Determine the [x, y] coordinate at the center of the cell enclosing the given text.  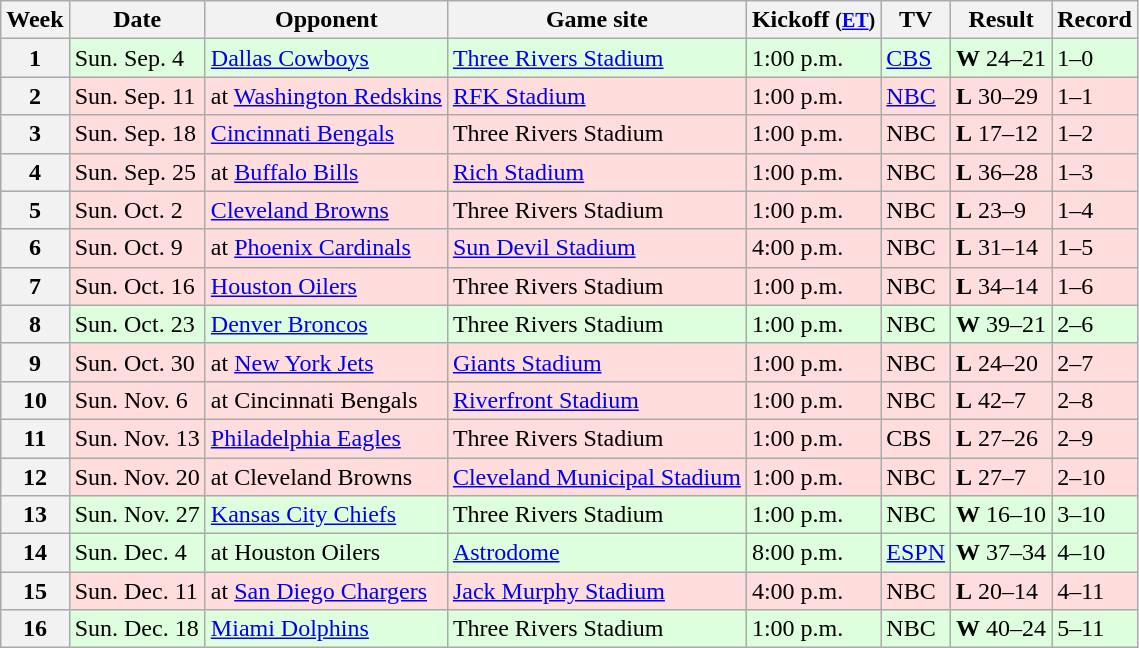
Kickoff (ET) [813, 20]
2–7 [1095, 362]
at Buffalo Bills [326, 172]
2 [35, 96]
L 23–9 [1002, 210]
1–2 [1095, 134]
L 31–14 [1002, 248]
2–8 [1095, 400]
8 [35, 324]
3 [35, 134]
Week [35, 20]
L 17–12 [1002, 134]
at Washington Redskins [326, 96]
Sun. Nov. 20 [137, 477]
Sun. Nov. 6 [137, 400]
at Houston Oilers [326, 553]
Sun. Nov. 27 [137, 515]
Dallas Cowboys [326, 58]
1–1 [1095, 96]
TV [916, 20]
7 [35, 286]
W 16–10 [1002, 515]
14 [35, 553]
10 [35, 400]
W 39–21 [1002, 324]
5 [35, 210]
Philadelphia Eagles [326, 438]
Miami Dolphins [326, 629]
L 36–28 [1002, 172]
Cleveland Municipal Stadium [596, 477]
Sun. Sep. 18 [137, 134]
15 [35, 591]
4 [35, 172]
Rich Stadium [596, 172]
Jack Murphy Stadium [596, 591]
Sun. Oct. 16 [137, 286]
L 27–26 [1002, 438]
Sun. Oct. 9 [137, 248]
1–0 [1095, 58]
Opponent [326, 20]
Cincinnati Bengals [326, 134]
4–11 [1095, 591]
L 27–7 [1002, 477]
Sun. Oct. 2 [137, 210]
Sun. Dec. 4 [137, 553]
ESPN [916, 553]
1–5 [1095, 248]
W 37–34 [1002, 553]
Sun. Oct. 23 [137, 324]
Giants Stadium [596, 362]
Sun. Sep. 11 [137, 96]
Record [1095, 20]
Sun. Dec. 18 [137, 629]
4–10 [1095, 553]
Sun. Dec. 11 [137, 591]
2–10 [1095, 477]
1–6 [1095, 286]
Kansas City Chiefs [326, 515]
L 42–7 [1002, 400]
13 [35, 515]
L 24–20 [1002, 362]
Riverfront Stadium [596, 400]
8:00 p.m. [813, 553]
16 [35, 629]
2–9 [1095, 438]
L 30–29 [1002, 96]
L 20–14 [1002, 591]
9 [35, 362]
3–10 [1095, 515]
W 24–21 [1002, 58]
Sun. Oct. 30 [137, 362]
at Phoenix Cardinals [326, 248]
RFK Stadium [596, 96]
1–3 [1095, 172]
6 [35, 248]
Cleveland Browns [326, 210]
at San Diego Chargers [326, 591]
W 40–24 [1002, 629]
at Cleveland Browns [326, 477]
Sun. Sep. 25 [137, 172]
2–6 [1095, 324]
Sun. Sep. 4 [137, 58]
at Cincinnati Bengals [326, 400]
Date [137, 20]
Astrodome [596, 553]
at New York Jets [326, 362]
5–11 [1095, 629]
Result [1002, 20]
11 [35, 438]
L 34–14 [1002, 286]
Denver Broncos [326, 324]
Sun Devil Stadium [596, 248]
Game site [596, 20]
Sun. Nov. 13 [137, 438]
1 [35, 58]
12 [35, 477]
1–4 [1095, 210]
Houston Oilers [326, 286]
